Output the [X, Y] coordinate of the center of the cell containing the given text.  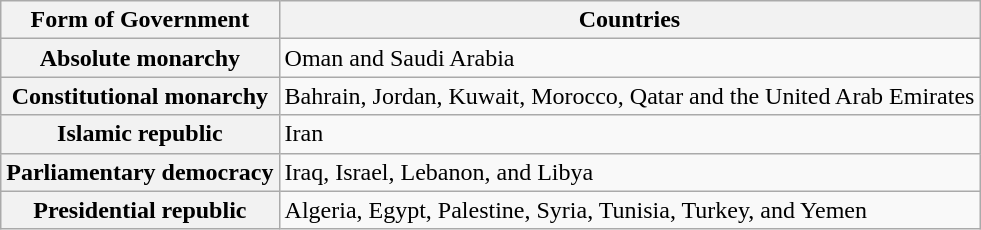
Form of Government [140, 20]
Countries [630, 20]
Algeria, Egypt, Palestine, Syria, Tunisia, Turkey, and Yemen [630, 210]
Constitutional monarchy [140, 96]
Absolute monarchy [140, 58]
Islamic republic [140, 134]
Parliamentary democracy [140, 172]
Bahrain, Jordan, Kuwait, Morocco, Qatar and the United Arab Emirates [630, 96]
Presidential republic [140, 210]
Oman and Saudi Arabia [630, 58]
Iraq, Israel, Lebanon, and Libya [630, 172]
Iran [630, 134]
